Search for the cell housing the specified text and yield its [X, Y] center coordinate. 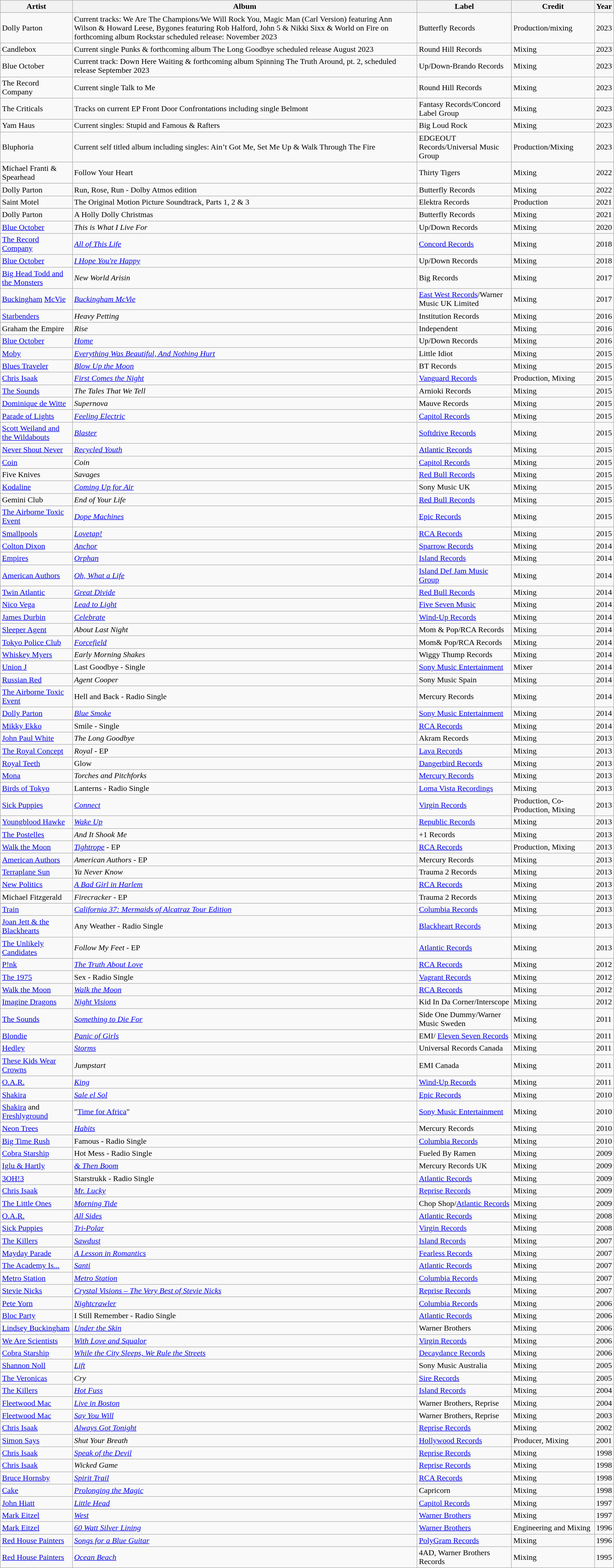
Orphan [245, 558]
Great Divide [245, 592]
Five Seven Music [464, 605]
Engineering and Mixing [553, 1528]
Institution Records [464, 316]
The Criticals [36, 109]
Firecracker - EP [245, 897]
Graham the Empire [36, 329]
Run, Rose, Run - Dolby Atmos edition [245, 190]
EDGEOUT Records/Universal Music Group [464, 147]
California 37: Mermaids of Alcatraz Tour Edition [245, 910]
The Truth About Love [245, 965]
Tokyo Police Club [36, 642]
2002 [604, 1428]
James Durbin [36, 617]
Island Def Jam Music Group [464, 575]
Early Morning Shakes [245, 654]
2001 [604, 1440]
Smallpools [36, 533]
Home [245, 341]
Gemini Club [36, 500]
Forcefield [245, 642]
Royal Teeth [36, 763]
The Veronicas [36, 1378]
Blaster [245, 433]
Loma Vista Recordings [464, 788]
Storms [245, 1048]
60 Watt Silver Lining [245, 1528]
Shannon Noll [36, 1366]
BT Records [464, 366]
Everything Was Beautiful, And Nothing Hurt [245, 353]
Cry [245, 1378]
Prolonging the Magic [245, 1490]
Production/mixing [553, 28]
Royal - EP [245, 751]
Big Loud Rock [464, 126]
Vagrant Records [464, 977]
Wiggy Thump Records [464, 654]
Current track: Down Here Waiting & forthcoming album Spinning The Truth Around, pt. 2, scheduled release September 2023 [245, 66]
Sire Records [464, 1378]
Birds of Tokyo [36, 788]
Nightcrawler [245, 1303]
PolyGram Records [464, 1540]
New World Arisin [245, 278]
Follow Your Heart [245, 172]
Production [553, 202]
I Hope You're Happy [245, 261]
Lift [245, 1366]
Cake [36, 1490]
Sawdust [245, 1241]
Simon Says [36, 1440]
Mixer [553, 667]
Hedley [36, 1048]
Label [464, 7]
Imagine Dragons [36, 1002]
Night Visions [245, 1002]
Tightrope - EP [245, 847]
First Comes the Night [245, 378]
Mercury Records UK [464, 1166]
A Holly Dolly Christmas [245, 214]
Production/Mixing [553, 147]
Sony Music Australia [464, 1366]
Scott Weiland and the Wildabouts [36, 433]
Connect [245, 805]
The 1975 [36, 977]
About Last Night [245, 630]
Ocean Beach [245, 1558]
Blondie [36, 1036]
Current single Punks & forthcoming album The Long Goodbye scheduled release August 2023 [245, 49]
Something to Die For [245, 1019]
Independent [464, 329]
Always Got Tonight [245, 1428]
Mauve Records [464, 403]
Kid In Da Corner/Interscope [464, 1002]
And It Shook Me [245, 834]
Nico Vega [36, 605]
Lead to Light [245, 605]
Hot Mess - Radio Single [245, 1154]
Lindsey Buckingham [36, 1328]
Tracks on current EP Front Door Confrontations including single Belmont [245, 109]
Softdrive Records [464, 433]
John Hiatt [36, 1503]
Candlebox [36, 49]
Producer, Mixing [553, 1440]
Thirty Tigers [464, 172]
2003 [604, 1416]
Train [36, 910]
P!nk [36, 965]
Jumpstart [245, 1065]
The Academy Is... [36, 1266]
Saint Motel [36, 202]
& Then Boom [245, 1166]
Neon Trees [36, 1128]
EMI/ Eleven Seven Records [464, 1036]
Glow [245, 763]
New Politics [36, 884]
Lovetap! [245, 533]
The Royal Concept [36, 751]
Concord Records [464, 244]
Little Idiot [464, 353]
Arnioki Records [464, 391]
Shakira [36, 1095]
Oh, What a Life [245, 575]
Hollywood Records [464, 1440]
All of This Life [245, 244]
Bluphoria [36, 147]
With Love and Squalor [245, 1341]
3OH!3 [36, 1178]
Heavy Petting [245, 316]
Famous - Radio Single [245, 1141]
Speak of the Devil [245, 1453]
Mom & Pop/RCA Records [464, 630]
A Bad Girl in Harlem [245, 884]
Crystal Visions – The Very Best of Stevie Nicks [245, 1291]
A Lesson in Romantics [245, 1253]
King [245, 1082]
Fueled By Ramen [464, 1154]
Akram Records [464, 738]
Five Knives [36, 475]
Sale el Sol [245, 1095]
Parade of Lights [36, 416]
The Long Goodbye [245, 738]
Elektra Records [464, 202]
Sparrow Records [464, 546]
Panic of Girls [245, 1036]
Mikky Ekko [36, 726]
Under the Skin [245, 1328]
Russian Red [36, 680]
Vanguard Records [464, 378]
Michael Franti & Spearhead [36, 172]
Blues Traveler [36, 366]
+1 Records [464, 834]
Terraplane Sun [36, 872]
Michael Fitzgerald [36, 897]
Current self titled album including singles: Ain’t Got Me, Set Me Up & Walk Through The Fire [245, 147]
4AD, Warner Brothers Records [464, 1558]
This is What I Live For [245, 227]
Last Goodbye - Single [245, 667]
Big Records [464, 278]
Rise [245, 329]
We Are Scientists [36, 1341]
Starstrukk - Radio Single [245, 1178]
Iglu & Hartly [36, 1166]
Mom& Pop/RCA Records [464, 642]
EMI Canada [464, 1065]
Year [604, 7]
Starbenders [36, 316]
Little Head [245, 1503]
Ya Never Know [245, 872]
Current singles: Stupid and Famous & Rafters [245, 126]
Feeling Electric [245, 416]
Universal Records Canada [464, 1048]
Coming Up for Air [245, 487]
Capricorn [464, 1490]
Whiskey Myers [36, 654]
Twin Atlantic [36, 592]
John Paul White [36, 738]
Fearless Records [464, 1253]
Hell and Back - Radio Single [245, 696]
Say You Will [245, 1416]
Blue Smoke [245, 714]
The Little Ones [36, 1203]
Wake Up [245, 822]
I Still Remember - Radio Single [245, 1316]
Habits [245, 1128]
Agent Cooper [245, 680]
Joan Jett & the Blackhearts [36, 927]
Savages [245, 475]
Credit [553, 7]
Smile - Single [245, 726]
Chop Shop/Atlantic Records [464, 1203]
Live in Boston [245, 1403]
Kodaline [36, 487]
Sex - Radio Single [245, 977]
Torches and Pitchforks [245, 776]
Current single Talk to Me [245, 87]
Santi [245, 1266]
Tri-Polar [245, 1228]
Republic Records [464, 822]
Side One Dummy/Warner Music Sweden [464, 1019]
Recycled Youth [245, 450]
Blow Up the Moon [245, 366]
Moby [36, 353]
Wicked Game [245, 1465]
The Unlikely Candidates [36, 948]
Big Head Todd and the Monsters [36, 278]
Shakira and Freshlyground [36, 1112]
Pete Yorn [36, 1303]
Empires [36, 558]
Union J [36, 667]
Celebrate [245, 617]
Bloc Party [36, 1316]
Big Time Rush [36, 1141]
Morning Tide [245, 1203]
Artist [36, 7]
Lava Records [464, 751]
Mayday Parade [36, 1253]
Mr. Lucky [245, 1191]
East West Records/Warner Music UK Limited [464, 299]
Supernova [245, 403]
Sony Music UK [464, 487]
West [245, 1515]
The Tales That We Tell [245, 391]
Anchor [245, 546]
Follow My Feet - EP [245, 948]
Dominique de Witte [36, 403]
Sony Music Spain [464, 680]
Colton Dixon [36, 546]
Up/Down-Brando Records [464, 66]
Mona [36, 776]
Stevie Nicks [36, 1291]
Dangerbird Records [464, 763]
Sleeper Agent [36, 630]
Any Weather - Radio Single [245, 927]
Production, Co-Production, Mixing [553, 805]
Dope Machines [245, 517]
Hot Fuss [245, 1391]
American Authors - EP [245, 859]
Yam Haus [36, 126]
Youngblood Hawke [36, 822]
Fantasy Records/Concord Label Group [464, 109]
Decaydance Records [464, 1353]
Bruce Hornsby [36, 1478]
Album [245, 7]
Shut Your Breath [245, 1440]
End of Your Life [245, 500]
The Original Motion Picture Soundtrack, Parts 1, 2 & 3 [245, 202]
1995 [604, 1558]
Spirit Trail [245, 1478]
Lanterns - Radio Single [245, 788]
All Sides [245, 1216]
Never Shout Never [36, 450]
Blackheart Records [464, 927]
While the City Sleeps, We Rule the Streets [245, 1353]
2020 [604, 227]
Songs for a Blue Guitar [245, 1540]
The Postelles [36, 834]
"Time for Africa" [245, 1112]
These Kids Wear Crowns [36, 1065]
